Locate the cell with the specified text and output its [X, Y] center coordinate. 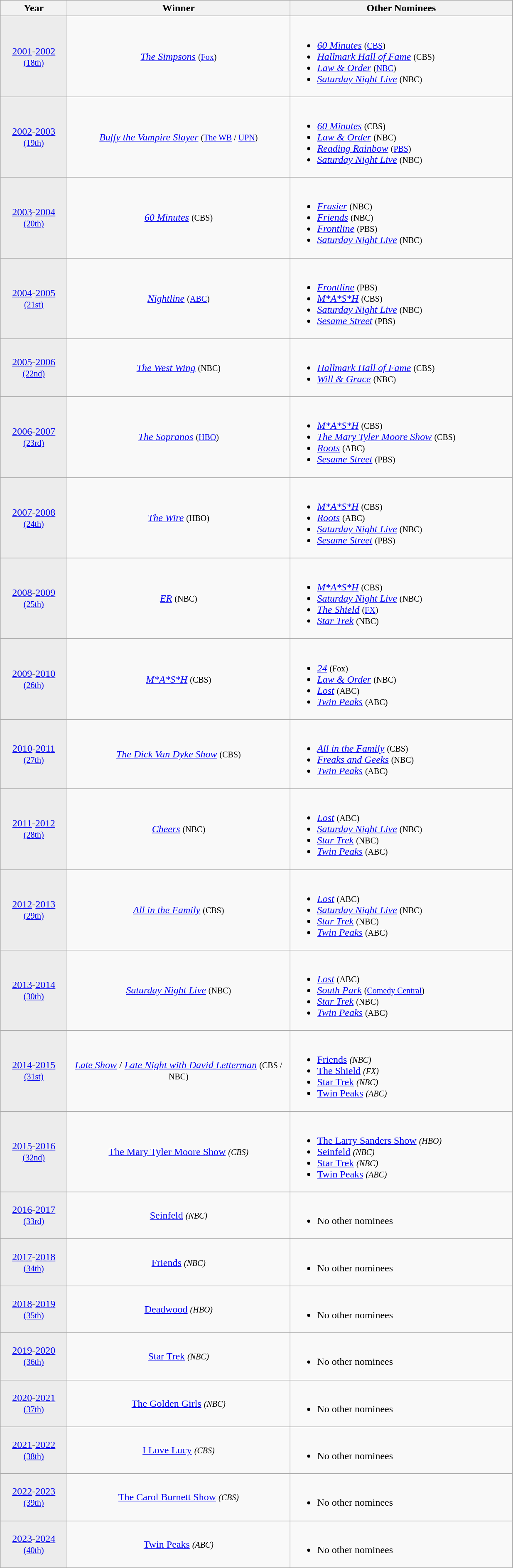
M*A*S*H (CBS) [179, 679]
Winner [179, 8]
2012-2013(29th) [34, 909]
2009-2010(26th) [34, 679]
Buffy the Vampire Slayer (The WB / UPN) [179, 137]
2006-2007(23rd) [34, 437]
60 Minutes (CBS)Hallmark Hall of Fame (CBS)Law & Order (NBC)Saturday Night Live (NBC) [401, 57]
The Simpsons (Fox) [179, 57]
2015-2016(32nd) [34, 1152]
Year [34, 8]
M*A*S*H (CBS)Roots (ABC)Saturday Night Live (NBC)Sesame Street (PBS) [401, 518]
2011-2012(28th) [34, 829]
Friends (NBC) [179, 1262]
Twin Peaks (ABC) [179, 1544]
Friends (NBC)The Shield (FX)Star Trek (NBC)Twin Peaks (ABC) [401, 1071]
Frasier (NBC)Friends (NBC)Frontline (PBS)Saturday Night Live (NBC) [401, 218]
Saturday Night Live (NBC) [179, 990]
All in the Family (CBS) [179, 909]
Deadwood (HBO) [179, 1310]
2022-2023(39th) [34, 1497]
The Larry Sanders Show (HBO)Seinfeld (NBC)Star Trek (NBC)Twin Peaks (ABC) [401, 1152]
2010-2011(27th) [34, 754]
2020-2021(37th) [34, 1403]
2005-2006(22nd) [34, 368]
Hallmark Hall of Fame (CBS)Will & Grace (NBC) [401, 368]
Cheers (NBC) [179, 829]
The Carol Burnett Show (CBS) [179, 1497]
2023-2024(40th) [34, 1544]
2001-2002(18th) [34, 57]
2016-2017(33rd) [34, 1216]
M*A*S*H (CBS)Saturday Night Live (NBC)The Shield (FX)Star Trek (NBC) [401, 598]
Frontline (PBS)M*A*S*H (CBS)Saturday Night Live (NBC)Sesame Street (PBS) [401, 298]
2017-2018(34th) [34, 1262]
2019-2020(36th) [34, 1356]
2007-2008(24th) [34, 518]
The Wire (HBO) [179, 518]
Late Show / Late Night with David Letterman (CBS / NBC) [179, 1071]
ER (NBC) [179, 598]
2013-2014(30th) [34, 990]
Lost (ABC)South Park (Comedy Central)Star Trek (NBC)Twin Peaks (ABC) [401, 990]
M*A*S*H (CBS)The Mary Tyler Moore Show (CBS)Roots (ABC)Sesame Street (PBS) [401, 437]
Other Nominees [401, 8]
2021-2022(38th) [34, 1450]
Star Trek (NBC) [179, 1356]
60 Minutes (CBS) [179, 218]
60 Minutes (CBS)Law & Order (NBC)Reading Rainbow (PBS)Saturday Night Live (NBC) [401, 137]
2008-2009(25th) [34, 598]
2004-2005(21st) [34, 298]
The Sopranos (HBO) [179, 437]
Seinfeld (NBC) [179, 1216]
The Mary Tyler Moore Show (CBS) [179, 1152]
Nightline (ABC) [179, 298]
2003-2004(20th) [34, 218]
I Love Lucy (CBS) [179, 1450]
2014-2015(31st) [34, 1071]
The Dick Van Dyke Show (CBS) [179, 754]
The Golden Girls (NBC) [179, 1403]
All in the Family (CBS)Freaks and Geeks (NBC)Twin Peaks (ABC) [401, 754]
2002-2003(19th) [34, 137]
24 (Fox)Law & Order (NBC)Lost (ABC)Twin Peaks (ABC) [401, 679]
2018-2019(35th) [34, 1310]
The West Wing (NBC) [179, 368]
